Determine the [x, y] coordinate at the center of the cell enclosing the given text.  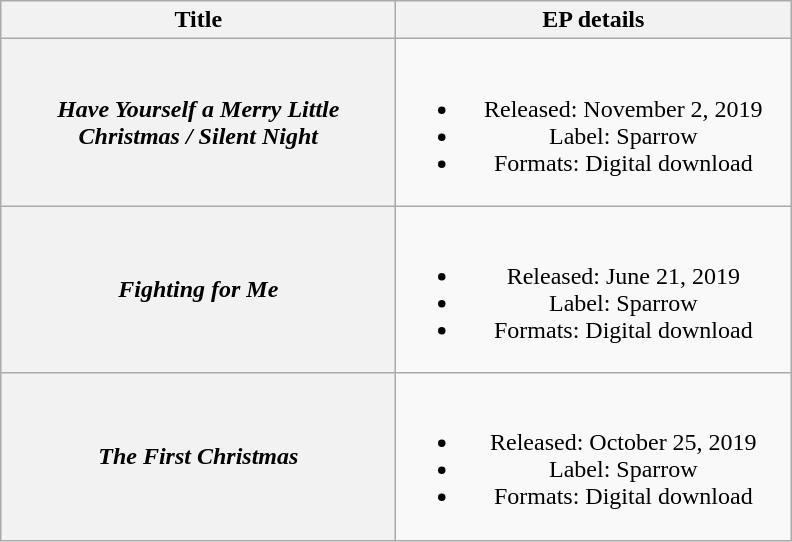
Released: November 2, 2019Label: SparrowFormats: Digital download [594, 122]
Fighting for Me [198, 290]
EP details [594, 20]
Released: October 25, 2019Label: SparrowFormats: Digital download [594, 456]
The First Christmas [198, 456]
Have Yourself a Merry Little Christmas / Silent Night [198, 122]
Title [198, 20]
Released: June 21, 2019Label: SparrowFormats: Digital download [594, 290]
